Return (x, y) of the center of cell containing provided text 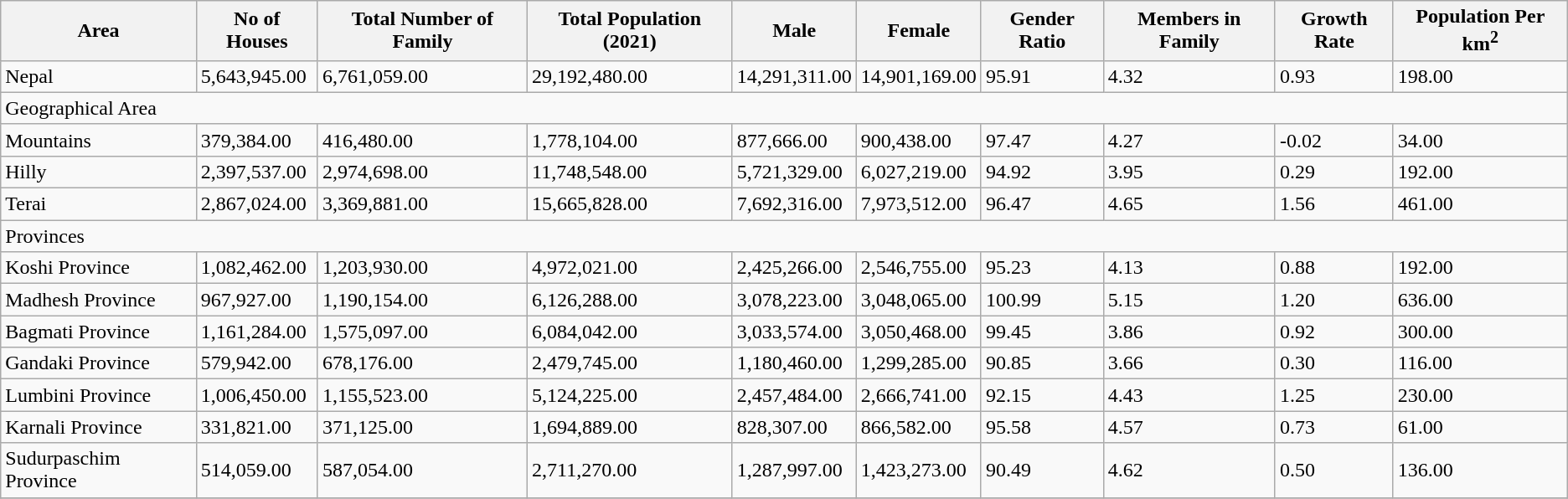
95.23 (1042, 268)
4.43 (1189, 395)
90.85 (1042, 363)
94.92 (1042, 172)
1,778,104.00 (630, 140)
Hilly (99, 172)
5,721,329.00 (794, 172)
15,665,828.00 (630, 204)
0.29 (1333, 172)
Lumbini Province (99, 395)
97.47 (1042, 140)
Sudurpaschim Province (99, 471)
34.00 (1480, 140)
6,761,059.00 (422, 76)
5,643,945.00 (256, 76)
1,694,889.00 (630, 427)
Bagmati Province (99, 332)
7,973,512.00 (918, 204)
5,124,225.00 (630, 395)
Nepal (99, 76)
2,479,745.00 (630, 363)
1,190,154.00 (422, 300)
0.93 (1333, 76)
1.25 (1333, 395)
14,901,169.00 (918, 76)
95.91 (1042, 76)
4,972,021.00 (630, 268)
No of Houses (256, 31)
4.65 (1189, 204)
Provinces (784, 236)
Madhesh Province (99, 300)
61.00 (1480, 427)
2,867,024.00 (256, 204)
3.86 (1189, 332)
Members in Family (1189, 31)
379,384.00 (256, 140)
1.20 (1333, 300)
1,423,273.00 (918, 471)
4.57 (1189, 427)
Growth Rate (1333, 31)
6,084,042.00 (630, 332)
300.00 (1480, 332)
Female (918, 31)
0.73 (1333, 427)
461.00 (1480, 204)
Karnali Province (99, 427)
900,438.00 (918, 140)
636.00 (1480, 300)
92.15 (1042, 395)
866,582.00 (918, 427)
4.27 (1189, 140)
967,927.00 (256, 300)
1,180,460.00 (794, 363)
Population Per km2 (1480, 31)
3,369,881.00 (422, 204)
29,192,480.00 (630, 76)
Total Population (2021) (630, 31)
90.49 (1042, 471)
Gandaki Province (99, 363)
11,748,548.00 (630, 172)
3.95 (1189, 172)
-0.02 (1333, 140)
1,155,523.00 (422, 395)
4.62 (1189, 471)
2,711,270.00 (630, 471)
Male (794, 31)
371,125.00 (422, 427)
3.66 (1189, 363)
Terai (99, 204)
2,974,698.00 (422, 172)
5.15 (1189, 300)
Koshi Province (99, 268)
3,078,223.00 (794, 300)
1,082,462.00 (256, 268)
4.32 (1189, 76)
2,397,537.00 (256, 172)
1,575,097.00 (422, 332)
7,692,316.00 (794, 204)
99.45 (1042, 332)
2,457,484.00 (794, 395)
0.88 (1333, 268)
96.47 (1042, 204)
136.00 (1480, 471)
1.56 (1333, 204)
1,287,997.00 (794, 471)
Total Number of Family (422, 31)
3,050,468.00 (918, 332)
1,203,930.00 (422, 268)
1,006,450.00 (256, 395)
Gender Ratio (1042, 31)
0.50 (1333, 471)
416,480.00 (422, 140)
6,126,288.00 (630, 300)
1,299,285.00 (918, 363)
0.30 (1333, 363)
4.13 (1189, 268)
Mountains (99, 140)
3,048,065.00 (918, 300)
0.92 (1333, 332)
1,161,284.00 (256, 332)
2,666,741.00 (918, 395)
2,425,266.00 (794, 268)
Area (99, 31)
230.00 (1480, 395)
6,027,219.00 (918, 172)
331,821.00 (256, 427)
877,666.00 (794, 140)
198.00 (1480, 76)
3,033,574.00 (794, 332)
828,307.00 (794, 427)
116.00 (1480, 363)
95.58 (1042, 427)
579,942.00 (256, 363)
14,291,311.00 (794, 76)
587,054.00 (422, 471)
2,546,755.00 (918, 268)
678,176.00 (422, 363)
100.99 (1042, 300)
Geographical Area (784, 108)
514,059.00 (256, 471)
